Identify which cell holds the provided text, then report its [x, y] central coordinate. 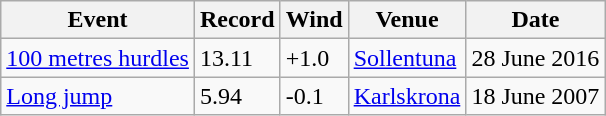
Record [237, 20]
Event [98, 20]
13.11 [237, 58]
5.94 [237, 96]
Wind [314, 20]
Date [536, 20]
18 June 2007 [536, 96]
-0.1 [314, 96]
Venue [407, 20]
+1.0 [314, 58]
Long jump [98, 96]
28 June 2016 [536, 58]
Sollentuna [407, 58]
Karlskrona [407, 96]
100 metres hurdles [98, 58]
